Return the (x, y) coordinate for the center point of the cell that contains the specified text.  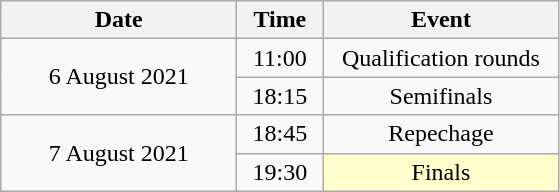
Date (119, 20)
Time (280, 20)
6 August 2021 (119, 77)
Semifinals (441, 96)
Repechage (441, 134)
18:45 (280, 134)
11:00 (280, 58)
7 August 2021 (119, 153)
Event (441, 20)
18:15 (280, 96)
Qualification rounds (441, 58)
Finals (441, 172)
19:30 (280, 172)
